Search for the cell housing the specified text and yield its (X, Y) center coordinate. 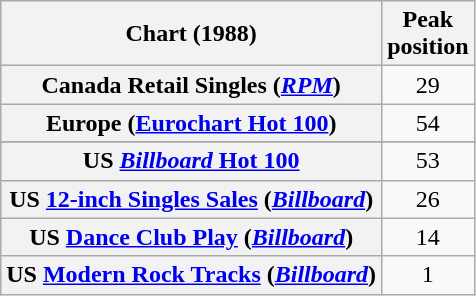
Europe (Eurochart Hot 100) (192, 123)
54 (428, 123)
29 (428, 85)
Peakposition (428, 34)
US Billboard Hot 100 (192, 161)
53 (428, 161)
US Dance Club Play (Billboard) (192, 237)
14 (428, 237)
Canada Retail Singles (RPM) (192, 85)
1 (428, 275)
US 12-inch Singles Sales (Billboard) (192, 199)
US Modern Rock Tracks (Billboard) (192, 275)
26 (428, 199)
Chart (1988) (192, 34)
